Find where the given text appears and provide that cell's center as (x, y) coordinate. 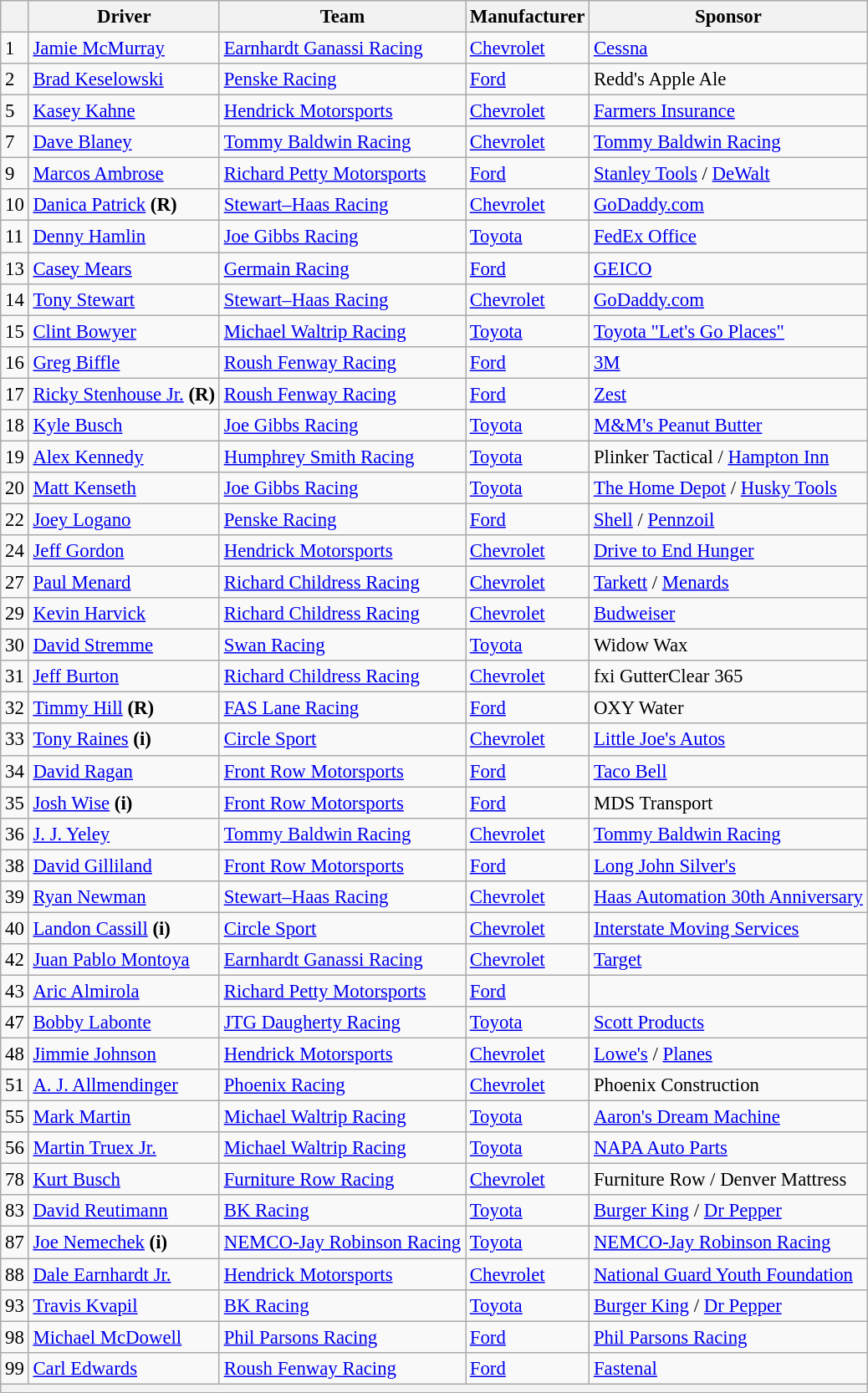
Long John Silver's (729, 865)
36 (15, 834)
19 (15, 457)
Carl Edwards (124, 1368)
Dave Blaney (124, 142)
Furniture Row Racing (342, 1180)
National Guard Youth Foundation (729, 1274)
Germain Racing (342, 268)
Denny Hamlin (124, 237)
Taco Bell (729, 771)
83 (15, 1212)
Alex Kennedy (124, 457)
93 (15, 1305)
MDS Transport (729, 803)
47 (15, 1023)
Team (342, 17)
Shell / Pennzoil (729, 519)
Cessna (729, 48)
fxi GutterClear 365 (729, 676)
Jeff Burton (124, 676)
2 (15, 79)
Kasey Kahne (124, 111)
Marcos Ambrose (124, 174)
OXY Water (729, 708)
Paul Menard (124, 583)
Kurt Busch (124, 1180)
20 (15, 488)
88 (15, 1274)
Landon Cassill (i) (124, 928)
Zest (729, 394)
Furniture Row / Denver Mattress (729, 1180)
38 (15, 865)
35 (15, 803)
29 (15, 614)
Widow Wax (729, 645)
42 (15, 960)
Martin Truex Jr. (124, 1148)
Clint Bowyer (124, 331)
Ryan Newman (124, 897)
15 (15, 331)
Phoenix Racing (342, 1085)
11 (15, 237)
40 (15, 928)
Jimmie Johnson (124, 1054)
Driver (124, 17)
Manufacturer (527, 17)
Plinker Tactical / Hampton Inn (729, 457)
31 (15, 676)
Fastenal (729, 1368)
Dale Earnhardt Jr. (124, 1274)
JTG Daugherty Racing (342, 1023)
Matt Kenseth (124, 488)
Interstate Moving Services (729, 928)
56 (15, 1148)
78 (15, 1180)
Kevin Harvick (124, 614)
43 (15, 991)
FedEx Office (729, 237)
32 (15, 708)
Farmers Insurance (729, 111)
FAS Lane Racing (342, 708)
16 (15, 362)
Jamie McMurray (124, 48)
Lowe's / Planes (729, 1054)
34 (15, 771)
Kyle Busch (124, 426)
27 (15, 583)
Aric Almirola (124, 991)
33 (15, 740)
Joe Nemechek (i) (124, 1242)
Scott Products (729, 1023)
98 (15, 1337)
13 (15, 268)
48 (15, 1054)
Redd's Apple Ale (729, 79)
David Ragan (124, 771)
Little Joe's Autos (729, 740)
David Reutimann (124, 1212)
Mark Martin (124, 1117)
5 (15, 111)
1 (15, 48)
Bobby Labonte (124, 1023)
17 (15, 394)
Ricky Stenhouse Jr. (R) (124, 394)
24 (15, 551)
9 (15, 174)
Josh Wise (i) (124, 803)
Timmy Hill (R) (124, 708)
Tony Raines (i) (124, 740)
Tarkett / Menards (729, 583)
Phoenix Construction (729, 1085)
Tony Stewart (124, 299)
Humphrey Smith Racing (342, 457)
Juan Pablo Montoya (124, 960)
M&M's Peanut Butter (729, 426)
GEICO (729, 268)
87 (15, 1242)
A. J. Allmendinger (124, 1085)
J. J. Yeley (124, 834)
Drive to End Hunger (729, 551)
14 (15, 299)
Stanley Tools / DeWalt (729, 174)
Travis Kvapil (124, 1305)
30 (15, 645)
NAPA Auto Parts (729, 1148)
7 (15, 142)
Danica Patrick (R) (124, 205)
Toyota "Let's Go Places" (729, 331)
99 (15, 1368)
Haas Automation 30th Anniversary (729, 897)
10 (15, 205)
39 (15, 897)
3M (729, 362)
Aaron's Dream Machine (729, 1117)
Jeff Gordon (124, 551)
Joey Logano (124, 519)
Casey Mears (124, 268)
55 (15, 1117)
David Stremme (124, 645)
Sponsor (729, 17)
The Home Depot / Husky Tools (729, 488)
Swan Racing (342, 645)
Michael McDowell (124, 1337)
Target (729, 960)
Budweiser (729, 614)
Greg Biffle (124, 362)
22 (15, 519)
David Gilliland (124, 865)
Brad Keselowski (124, 79)
51 (15, 1085)
18 (15, 426)
